Return the [x, y] coordinate for the center point of the cell that contains the specified text.  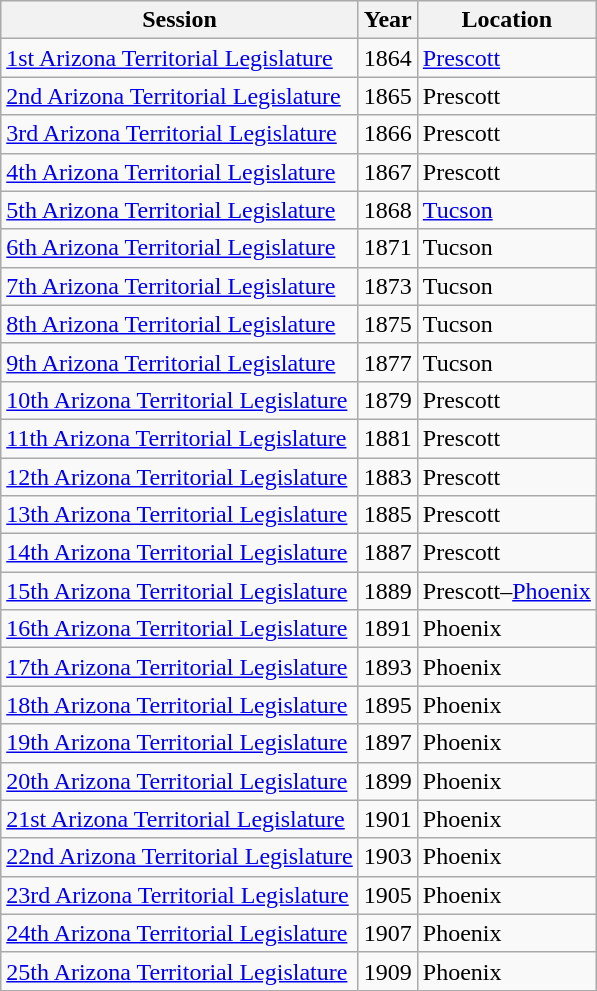
9th Arizona Territorial Legislature [180, 362]
1887 [388, 553]
19th Arizona Territorial Legislature [180, 743]
6th Arizona Territorial Legislature [180, 248]
13th Arizona Territorial Legislature [180, 515]
Location [506, 20]
1864 [388, 58]
21st Arizona Territorial Legislature [180, 819]
1867 [388, 172]
11th Arizona Territorial Legislature [180, 438]
1907 [388, 933]
1899 [388, 781]
1877 [388, 362]
1866 [388, 134]
1873 [388, 286]
Session [180, 20]
1883 [388, 477]
1909 [388, 971]
20th Arizona Territorial Legislature [180, 781]
16th Arizona Territorial Legislature [180, 629]
14th Arizona Territorial Legislature [180, 553]
8th Arizona Territorial Legislature [180, 324]
1897 [388, 743]
5th Arizona Territorial Legislature [180, 210]
1875 [388, 324]
3rd Arizona Territorial Legislature [180, 134]
1871 [388, 248]
1903 [388, 857]
1893 [388, 667]
23rd Arizona Territorial Legislature [180, 895]
1865 [388, 96]
25th Arizona Territorial Legislature [180, 971]
18th Arizona Territorial Legislature [180, 705]
Prescott–Phoenix [506, 591]
4th Arizona Territorial Legislature [180, 172]
22nd Arizona Territorial Legislature [180, 857]
Year [388, 20]
1st Arizona Territorial Legislature [180, 58]
24th Arizona Territorial Legislature [180, 933]
1889 [388, 591]
7th Arizona Territorial Legislature [180, 286]
1891 [388, 629]
10th Arizona Territorial Legislature [180, 400]
1881 [388, 438]
1868 [388, 210]
1885 [388, 515]
17th Arizona Territorial Legislature [180, 667]
1879 [388, 400]
1901 [388, 819]
1895 [388, 705]
2nd Arizona Territorial Legislature [180, 96]
15th Arizona Territorial Legislature [180, 591]
12th Arizona Territorial Legislature [180, 477]
1905 [388, 895]
